Find where the given text appears and provide that cell's center as [x, y] coordinate. 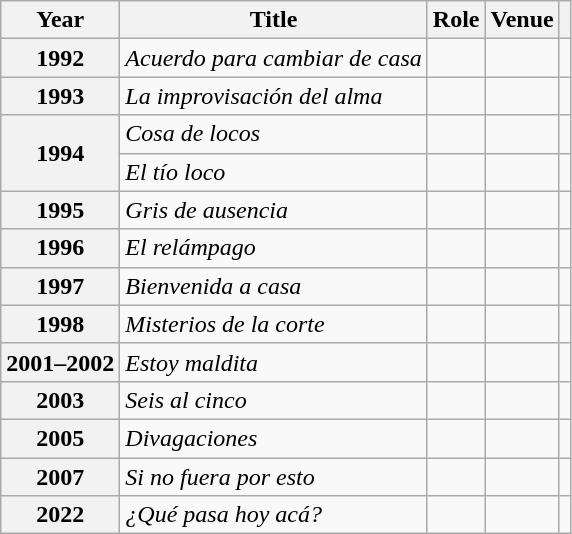
1992 [60, 58]
1996 [60, 248]
1994 [60, 153]
2001–2002 [60, 362]
Acuerdo para cambiar de casa [274, 58]
1997 [60, 286]
¿Qué pasa hoy acá? [274, 515]
Gris de ausencia [274, 210]
Cosa de locos [274, 134]
Bienvenida a casa [274, 286]
Venue [522, 20]
Title [274, 20]
Estoy maldita [274, 362]
1998 [60, 324]
Seis al cinco [274, 400]
1993 [60, 96]
1995 [60, 210]
2007 [60, 477]
La improvisación del alma [274, 96]
2003 [60, 400]
El tío loco [274, 172]
Role [456, 20]
2005 [60, 438]
2022 [60, 515]
Misterios de la corte [274, 324]
Divagaciones [274, 438]
El relámpago [274, 248]
Year [60, 20]
Si no fuera por esto [274, 477]
